Locate the cell with the specified text and output its (X, Y) center coordinate. 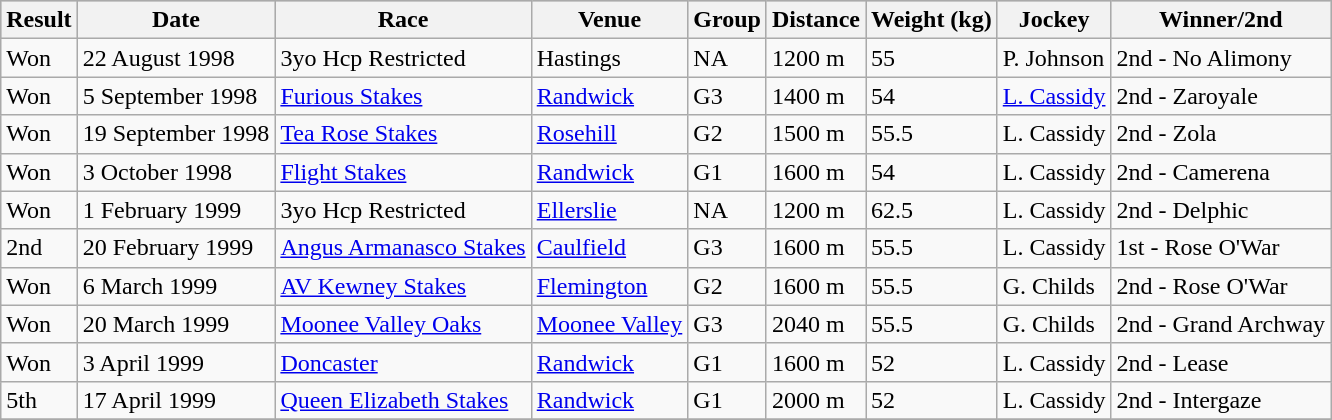
Angus Armanasco Stakes (403, 248)
1 February 1999 (176, 210)
2nd - No Alimony (1221, 58)
5 September 1998 (176, 96)
Doncaster (403, 362)
Caulfield (610, 248)
2nd - Grand Archway (1221, 324)
55 (932, 58)
2nd - Zaroyale (1221, 96)
3 October 1998 (176, 172)
Rosehill (610, 134)
Group (728, 20)
20 March 1999 (176, 324)
Result (39, 20)
2nd - Rose O'War (1221, 286)
1500 m (816, 134)
Weight (kg) (932, 20)
Tea Rose Stakes (403, 134)
Furious Stakes (403, 96)
Race (403, 20)
2040 m (816, 324)
Date (176, 20)
20 February 1999 (176, 248)
2nd - Zola (1221, 134)
2000 m (816, 400)
19 September 1998 (176, 134)
62.5 (932, 210)
Venue (610, 20)
2nd - Delphic (1221, 210)
Moonee Valley Oaks (403, 324)
1st - Rose O'War (1221, 248)
1400 m (816, 96)
5th (39, 400)
2nd - Lease (1221, 362)
Queen Elizabeth Stakes (403, 400)
Hastings (610, 58)
Flight Stakes (403, 172)
P. Johnson (1054, 58)
Moonee Valley (610, 324)
Flemington (610, 286)
2nd (39, 248)
2nd - Camerena (1221, 172)
AV Kewney Stakes (403, 286)
Jockey (1054, 20)
2nd - Intergaze (1221, 400)
6 March 1999 (176, 286)
17 April 1999 (176, 400)
Winner/2nd (1221, 20)
3 April 1999 (176, 362)
Distance (816, 20)
Ellerslie (610, 210)
22 August 1998 (176, 58)
